From the cell containing the given text, extract its center point as [X, Y] coordinate. 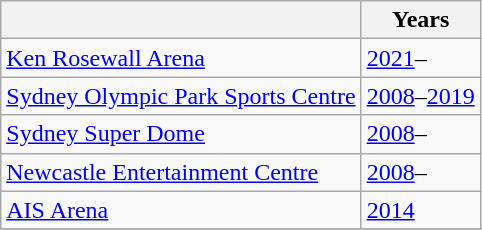
2014 [420, 210]
AIS Arena [181, 210]
Ken Rosewall Arena [181, 58]
Newcastle Entertainment Centre [181, 172]
2021– [420, 58]
Sydney Olympic Park Sports Centre [181, 96]
Years [420, 20]
2008–2019 [420, 96]
Sydney Super Dome [181, 134]
